Extract the (X, Y) coordinate from the center of the cell holding the provided text.  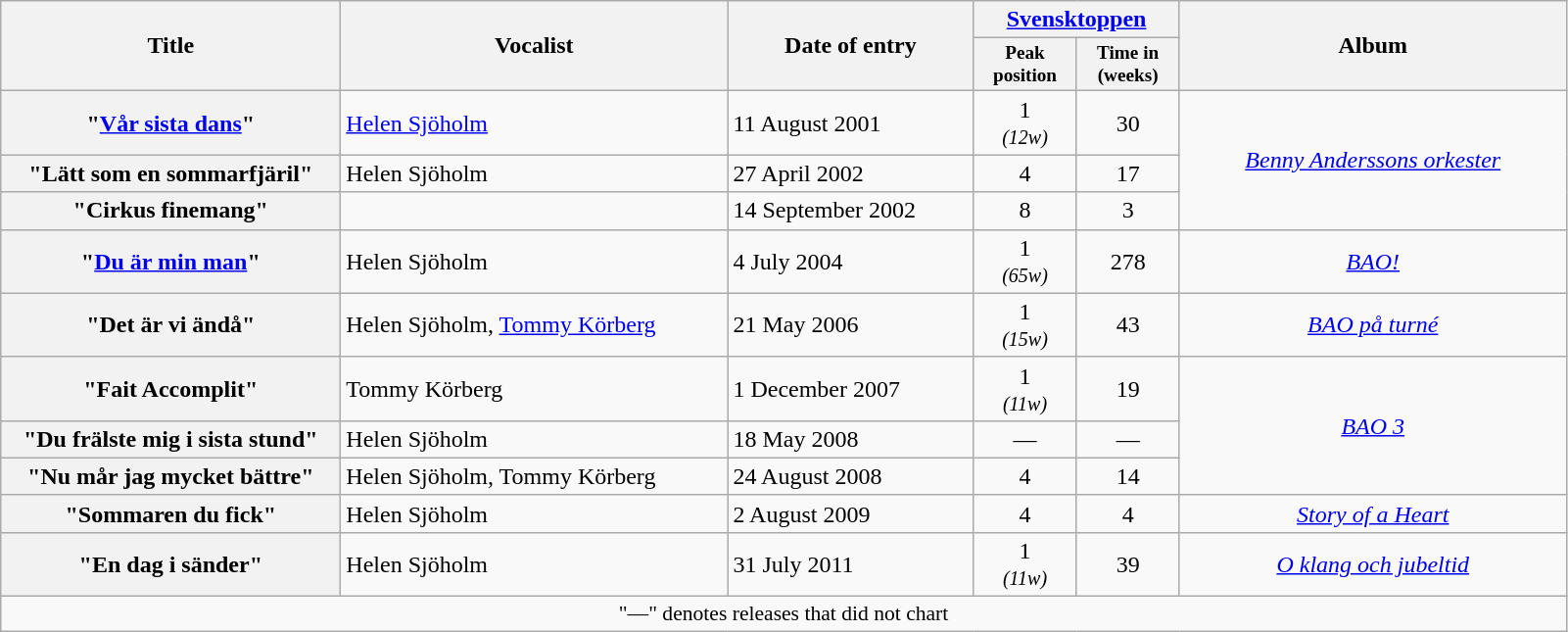
278 (1128, 261)
1(65w) (1024, 261)
"Du är min man" (170, 261)
BAO på turné (1373, 325)
Album (1373, 46)
14 (1128, 476)
3 (1128, 211)
"Vår sista dans" (170, 123)
"Det är vi ändå" (170, 325)
BAO 3 (1373, 425)
Benny Anderssons orkester (1373, 161)
11 August 2001 (850, 123)
BAO! (1373, 261)
43 (1128, 325)
"—" denotes releases that did not chart (784, 614)
"Nu mår jag mycket bättre" (170, 476)
"En dag i sänder" (170, 564)
"Fait Accomplit" (170, 388)
8 (1024, 211)
1(15w) (1024, 325)
"Lätt som en sommarfjäril" (170, 173)
31 July 2011 (850, 564)
1(12w) (1024, 123)
4 July 2004 (850, 261)
21 May 2006 (850, 325)
"Cirkus finemang" (170, 211)
1 December 2007 (850, 388)
"Du frälste mig i sista stund" (170, 439)
27 April 2002 (850, 173)
Svensktoppen (1076, 20)
17 (1128, 173)
14 September 2002 (850, 211)
Date of entry (850, 46)
O klang och jubeltid (1373, 564)
Tommy Körberg (535, 388)
19 (1128, 388)
Time in(weeks) (1128, 65)
"Sommaren du fick" (170, 513)
24 August 2008 (850, 476)
18 May 2008 (850, 439)
Peak position (1024, 65)
Title (170, 46)
2 August 2009 (850, 513)
39 (1128, 564)
Vocalist (535, 46)
30 (1128, 123)
Story of a Heart (1373, 513)
